Search for the cell housing the specified text and yield its (X, Y) center coordinate. 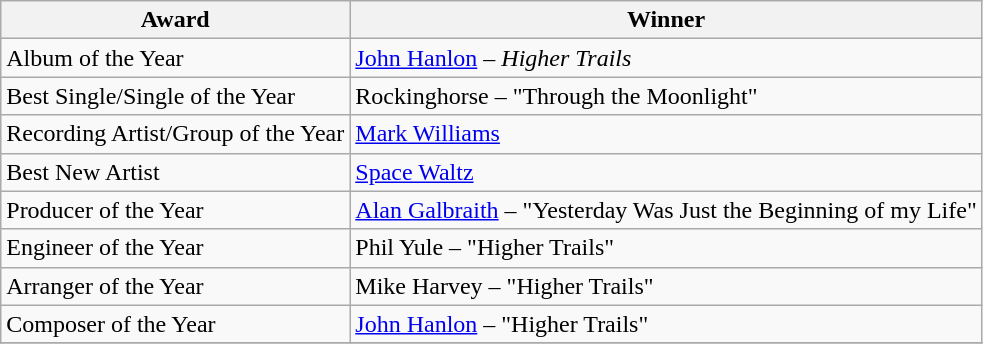
Space Waltz (666, 172)
Mike Harvey – "Higher Trails" (666, 286)
Alan Galbraith – "Yesterday Was Just the Beginning of my Life" (666, 210)
Mark Williams (666, 134)
Arranger of the Year (176, 286)
Phil Yule – "Higher Trails" (666, 248)
John Hanlon – Higher Trails (666, 58)
Award (176, 20)
Winner (666, 20)
Engineer of the Year (176, 248)
Composer of the Year (176, 324)
Rockinghorse – "Through the Moonlight" (666, 96)
Producer of the Year (176, 210)
Best New Artist (176, 172)
Best Single/Single of the Year (176, 96)
Recording Artist/Group of the Year (176, 134)
John Hanlon – "Higher Trails" (666, 324)
Album of the Year (176, 58)
